Scan for the cell matching the given text and deliver its [X, Y] coordinate at center. 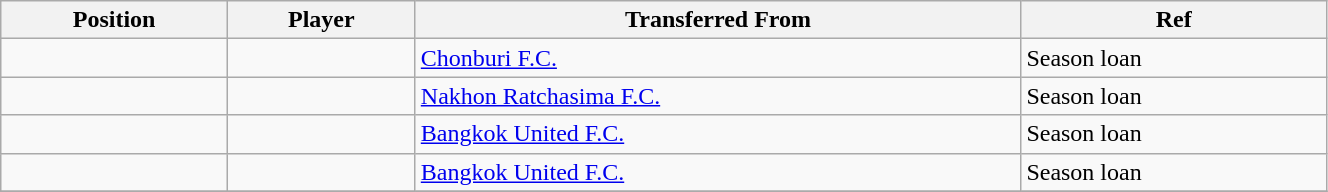
Player [321, 20]
Transferred From [718, 20]
Nakhon Ratchasima F.C. [718, 96]
Ref [1174, 20]
Chonburi F.C. [718, 58]
Position [114, 20]
